Scan for the cell matching the given text and deliver its (X, Y) coordinate at center. 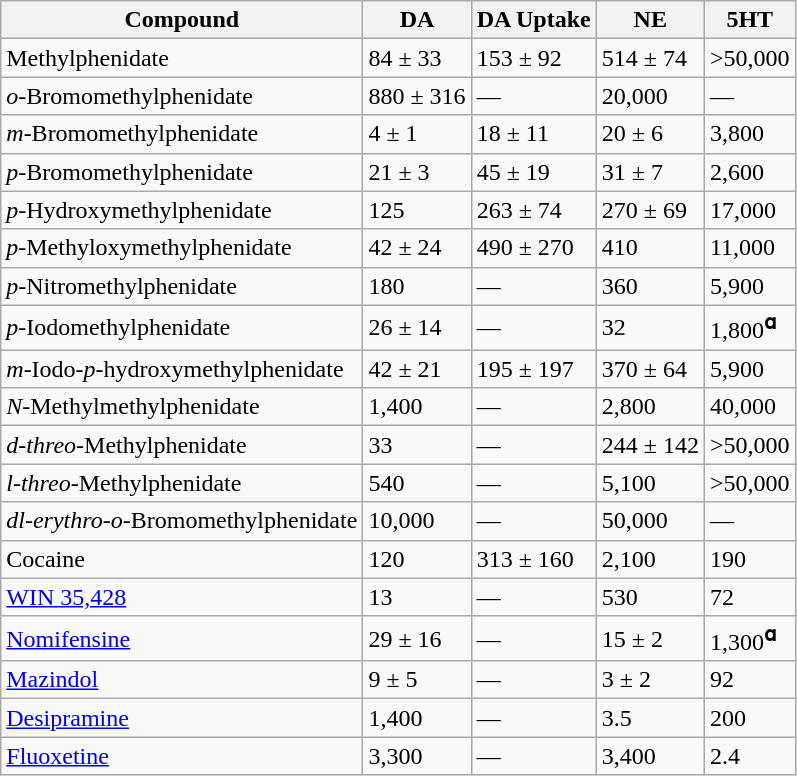
9 ± 5 (417, 680)
514 ± 74 (650, 58)
2.4 (750, 756)
190 (750, 559)
180 (417, 286)
17,000 (750, 210)
WIN 35,428 (182, 597)
5,100 (650, 483)
31 ± 7 (650, 172)
3,300 (417, 756)
1,300ɑ (750, 638)
p-Bromomethylphenidate (182, 172)
3,400 (650, 756)
10,000 (417, 521)
13 (417, 597)
20,000 (650, 96)
263 ± 74 (534, 210)
2,100 (650, 559)
5HT (750, 20)
84 ± 33 (417, 58)
313 ± 160 (534, 559)
d-threo-Methylphenidate (182, 445)
l-threo-Methylphenidate (182, 483)
125 (417, 210)
33 (417, 445)
DA (417, 20)
540 (417, 483)
410 (650, 248)
21 ± 3 (417, 172)
4 ± 1 (417, 134)
p-Methyloxymethylphenidate (182, 248)
N-Methylmethylphenidate (182, 407)
o-Bromomethylphenidate (182, 96)
NE (650, 20)
Methylphenidate (182, 58)
Fluoxetine (182, 756)
Nomifensine (182, 638)
244 ± 142 (650, 445)
270 ± 69 (650, 210)
72 (750, 597)
40,000 (750, 407)
880 ± 316 (417, 96)
530 (650, 597)
45 ± 19 (534, 172)
m-Bromomethylphenidate (182, 134)
Compound (182, 20)
360 (650, 286)
2,800 (650, 407)
dl-erythro-o-Bromomethylphenidate (182, 521)
370 ± 64 (650, 369)
195 ± 197 (534, 369)
p-Hydroxymethylphenidate (182, 210)
20 ± 6 (650, 134)
2,600 (750, 172)
Cocaine (182, 559)
200 (750, 718)
Desipramine (182, 718)
Mazindol (182, 680)
26 ± 14 (417, 328)
153 ± 92 (534, 58)
DA Uptake (534, 20)
32 (650, 328)
m-Iodo-p-hydroxymethylphenidate (182, 369)
18 ± 11 (534, 134)
490 ± 270 (534, 248)
50,000 (650, 521)
29 ± 16 (417, 638)
92 (750, 680)
15 ± 2 (650, 638)
42 ± 24 (417, 248)
120 (417, 559)
3.5 (650, 718)
p-Nitromethylphenidate (182, 286)
3,800 (750, 134)
3 ± 2 (650, 680)
1,800ɑ (750, 328)
p-Iodomethylphenidate (182, 328)
11,000 (750, 248)
42 ± 21 (417, 369)
